Search for the cell housing the specified text and yield its [X, Y] center coordinate. 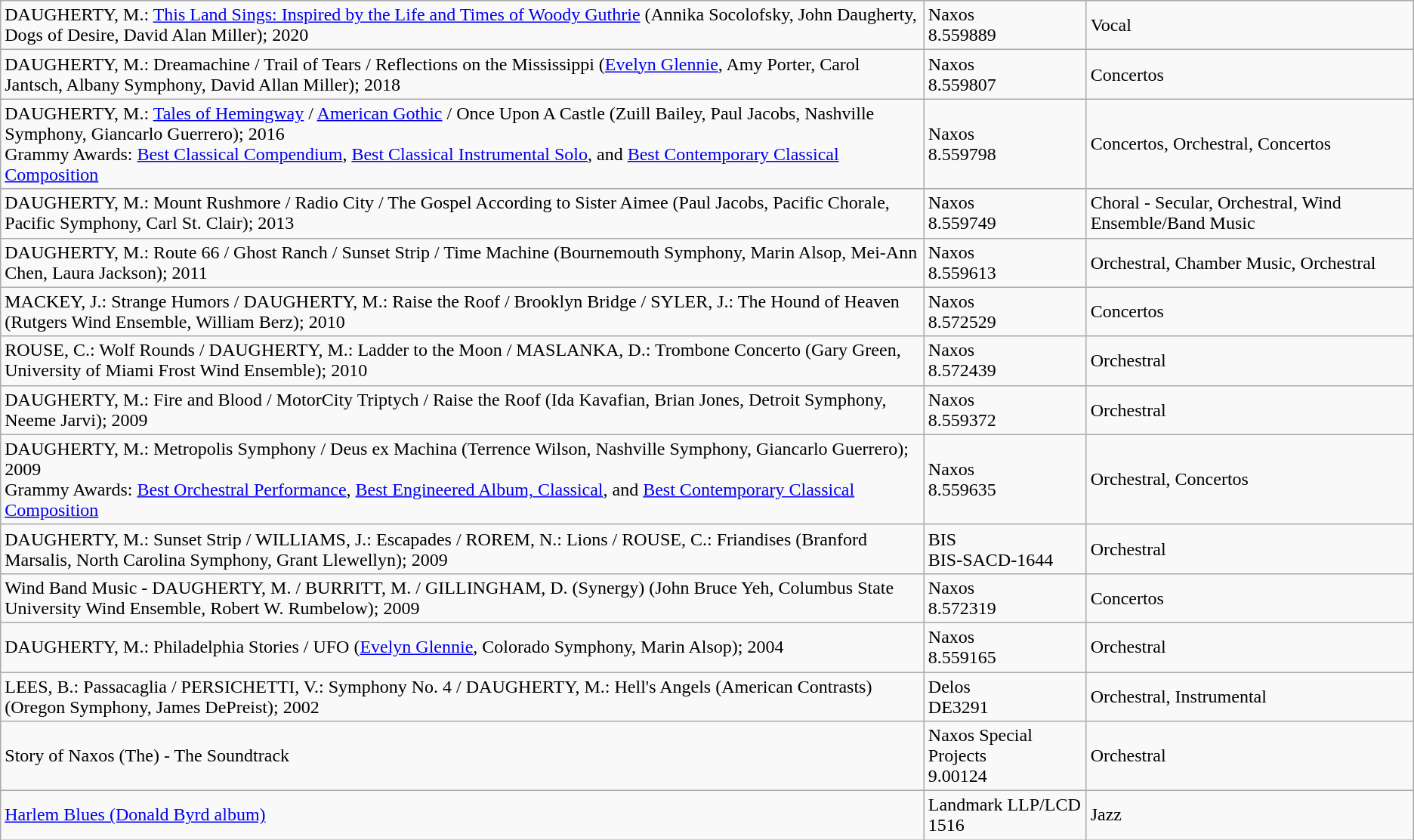
Naxos8.559807 [1005, 74]
DAUGHERTY, M.: Route 66 / Ghost Ranch / Sunset Strip / Time Machine (Bournemouth Symphony, Marin Alsop, Mei-Ann Chen, Laura Jackson); 2011 [462, 263]
Naxos8.559372 [1005, 409]
Jazz [1249, 816]
Orchestral, Instrumental [1249, 696]
Naxos8.559798 [1005, 144]
Naxos8.559635 [1005, 479]
Naxos8.572439 [1005, 361]
Naxos8.572529 [1005, 311]
DAUGHERTY, M.: Fire and Blood / MotorCity Triptych / Raise the Roof (Ida Kavafian, Brian Jones, Detroit Symphony, Neeme Jarvi); 2009 [462, 409]
DAUGHERTY, M.: Philadelphia Stories / UFO (Evelyn Glennie, Colorado Symphony, Marin Alsop); 2004 [462, 647]
Orchestral, Chamber Music, Orchestral [1249, 263]
DelosDE3291 [1005, 696]
Naxos8.559749 [1005, 213]
Orchestral, Concertos [1249, 479]
Vocal [1249, 26]
Naxos8.559165 [1005, 647]
Naxos8.572319 [1005, 598]
Landmark LLP/LCD 1516 [1005, 816]
Naxos Special Projects9.00124 [1005, 756]
Choral - Secular, Orchestral, Wind Ensemble/Band Music [1249, 213]
Story of Naxos (The) - The Soundtrack [462, 756]
Harlem Blues (Donald Byrd album) [462, 816]
LEES, B.: Passacaglia / PERSICHETTI, V.: Symphony No. 4 / DAUGHERTY, M.: Hell's Angels (American Contrasts) (Oregon Symphony, James DePreist); 2002 [462, 696]
BISBIS-SACD-1644 [1005, 548]
Naxos8.559889 [1005, 26]
Naxos8.559613 [1005, 263]
Concertos, Orchestral, Concertos [1249, 144]
